Provide the [x, y] coordinate of the cell's center where the given text is located.  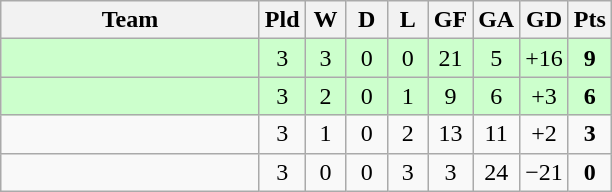
+2 [544, 134]
Pts [590, 20]
+16 [544, 58]
5 [496, 58]
13 [450, 134]
21 [450, 58]
D [366, 20]
11 [496, 134]
24 [496, 172]
GA [496, 20]
W [326, 20]
Pld [282, 20]
−21 [544, 172]
Team [130, 20]
L [408, 20]
+3 [544, 96]
GD [544, 20]
GF [450, 20]
